Search for the cell housing the specified text and yield its [x, y] center coordinate. 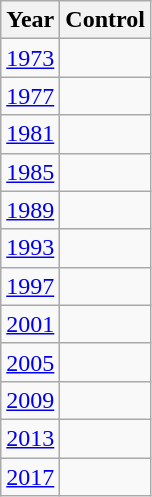
2017 [30, 477]
2005 [30, 362]
1997 [30, 286]
1989 [30, 210]
2013 [30, 438]
Year [30, 20]
1981 [30, 134]
2001 [30, 324]
1973 [30, 58]
1985 [30, 172]
1977 [30, 96]
Control [106, 20]
2009 [30, 400]
1993 [30, 248]
